Return the (x, y) coordinate for the center point of the cell that contains the specified text.  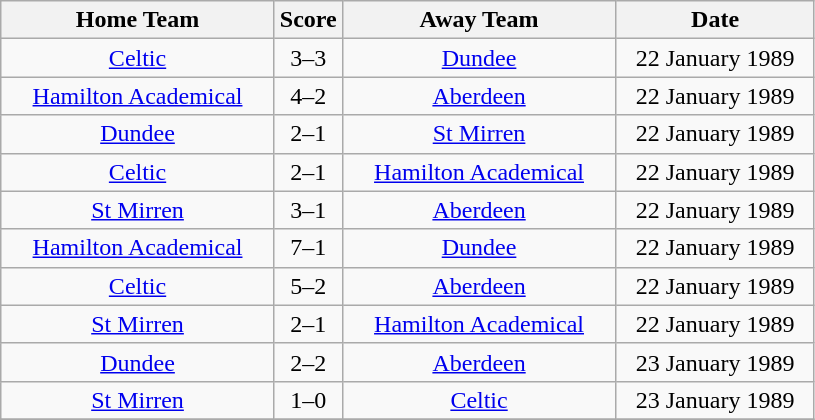
1–0 (308, 400)
3–1 (308, 210)
Date (716, 20)
2–2 (308, 362)
Away Team (479, 20)
4–2 (308, 96)
5–2 (308, 286)
Score (308, 20)
3–3 (308, 58)
Home Team (138, 20)
7–1 (308, 248)
